Determine the (x, y) coordinate at the center of the cell enclosing the given text.  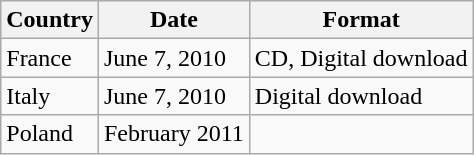
Format (361, 20)
February 2011 (174, 134)
Digital download (361, 96)
Country (50, 20)
France (50, 58)
Poland (50, 134)
Italy (50, 96)
Date (174, 20)
CD, Digital download (361, 58)
